Find where the given text appears and provide that cell's center as [X, Y] coordinate. 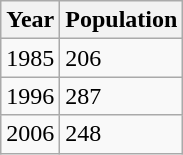
Year [30, 20]
1996 [30, 96]
1985 [30, 58]
Population [122, 20]
2006 [30, 134]
287 [122, 96]
206 [122, 58]
248 [122, 134]
